Output the [X, Y] coordinate of the center of the cell containing the given text.  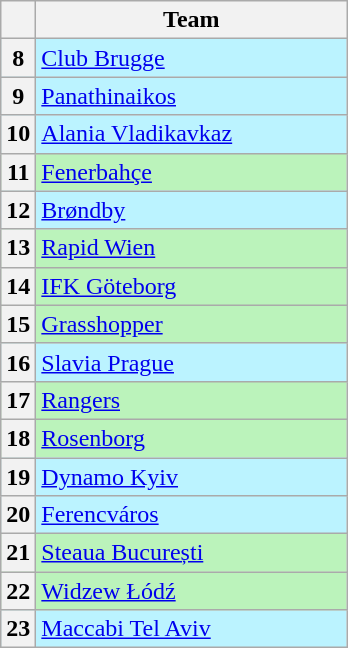
20 [18, 515]
10 [18, 134]
14 [18, 286]
Fenerbahçe [192, 172]
Maccabi Tel Aviv [192, 629]
Panathinaikos [192, 96]
Slavia Prague [192, 362]
16 [18, 362]
13 [18, 248]
18 [18, 438]
Ferencváros [192, 515]
Brøndby [192, 210]
Team [192, 20]
9 [18, 96]
Club Brugge [192, 58]
Dynamo Kyiv [192, 477]
22 [18, 591]
12 [18, 210]
11 [18, 172]
21 [18, 553]
Rapid Wien [192, 248]
15 [18, 324]
Grasshopper [192, 324]
Widzew Łódź [192, 591]
17 [18, 400]
IFK Göteborg [192, 286]
19 [18, 477]
Rosenborg [192, 438]
Steaua București [192, 553]
23 [18, 629]
Alania Vladikavkaz [192, 134]
8 [18, 58]
Rangers [192, 400]
